Identify which cell holds the provided text, then report its (x, y) central coordinate. 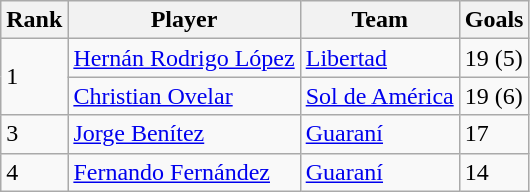
4 (34, 172)
Jorge Benítez (184, 134)
Rank (34, 20)
Player (184, 20)
1 (34, 77)
19 (6) (494, 96)
Libertad (380, 58)
14 (494, 172)
19 (5) (494, 58)
Christian Ovelar (184, 96)
Fernando Fernández (184, 172)
Sol de América (380, 96)
17 (494, 134)
Team (380, 20)
Goals (494, 20)
3 (34, 134)
Hernán Rodrigo López (184, 58)
